Extract the [x, y] coordinate from the center of the cell holding the provided text.  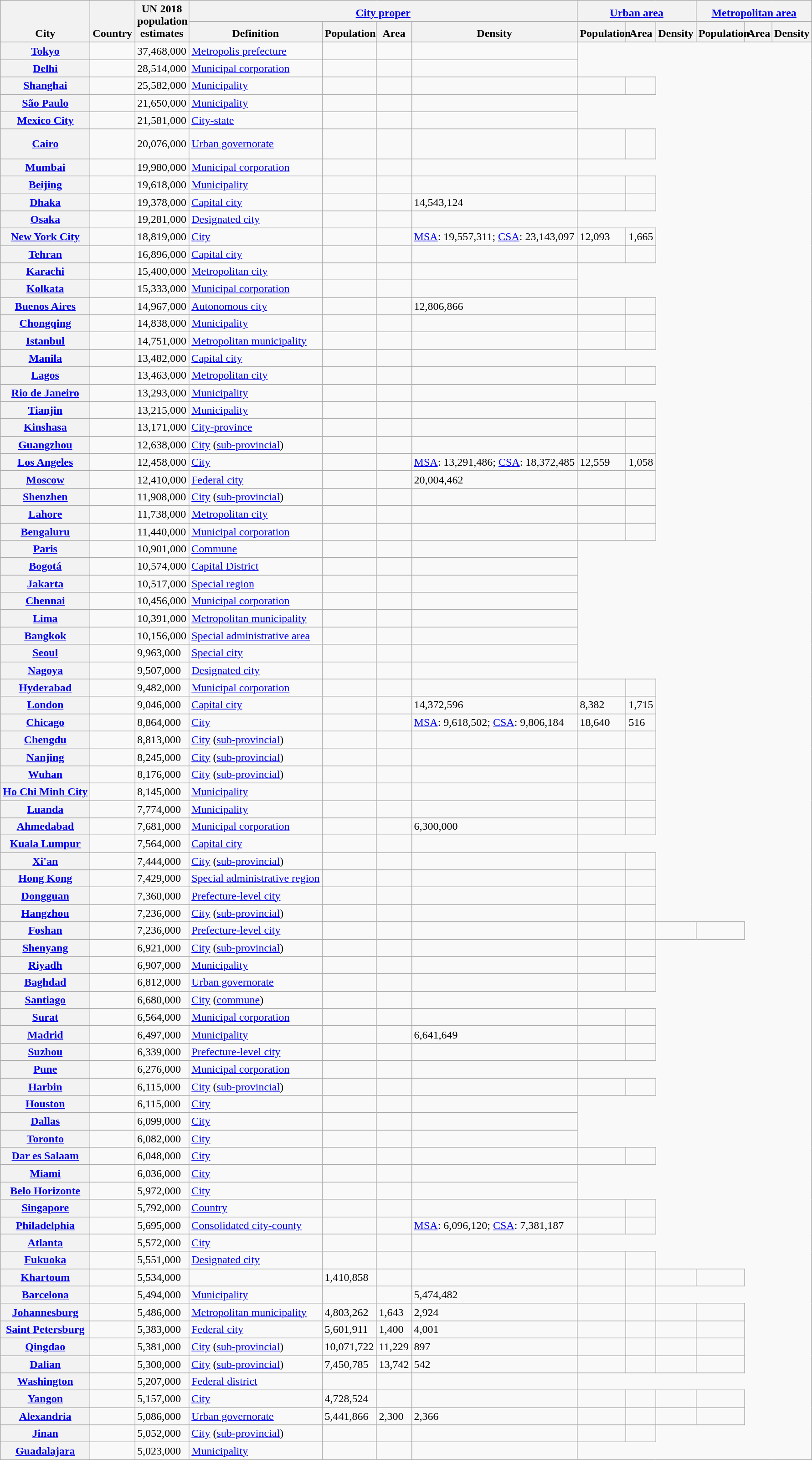
6,300,000 [494, 827]
Tokyo [46, 51]
7,564,000 [162, 844]
10,574,000 [162, 566]
6,276,000 [162, 1069]
11,738,000 [162, 514]
1,665 [641, 236]
2,366 [494, 1416]
Atlanta [46, 1243]
Shenyang [46, 948]
13,463,000 [162, 375]
20,076,000 [162, 144]
542 [494, 1364]
Belo Horizonte [46, 1191]
Dongguan [46, 896]
Federal district [256, 1382]
18,819,000 [162, 236]
1,643 [394, 1312]
Chongqing [46, 324]
Dalian [46, 1364]
5,300,000 [162, 1364]
5,486,000 [162, 1312]
Mexico City [46, 120]
Foshan [46, 930]
6,099,000 [162, 1121]
28,514,000 [162, 68]
Bengaluru [46, 532]
19,378,000 [162, 202]
MSA: 19,557,311; CSA: 23,143,097 [494, 236]
5,086,000 [162, 1416]
6,048,000 [162, 1156]
21,650,000 [162, 103]
Capital District [256, 566]
Autonomous city [256, 306]
Suzhou [46, 1052]
15,400,000 [162, 272]
5,601,911 [349, 1329]
Nagoya [46, 670]
13,215,000 [162, 410]
13,742 [394, 1364]
Madrid [46, 1034]
Ho Chi Minh City [46, 792]
37,468,000 [162, 51]
Ahmedabad [46, 827]
6,907,000 [162, 965]
Khartoum [46, 1277]
Metropolitan area [754, 11]
9,046,000 [162, 705]
Washington [46, 1382]
10,391,000 [162, 618]
19,980,000 [162, 167]
Singapore [46, 1208]
12,638,000 [162, 445]
London [46, 705]
5,695,000 [162, 1225]
Fukuoka [46, 1260]
5,381,000 [162, 1347]
Lima [46, 618]
4,803,262 [349, 1312]
Guadalajara [46, 1451]
10,071,722 [349, 1347]
6,812,000 [162, 982]
Dar es Salaam [46, 1156]
7,360,000 [162, 896]
8,176,000 [162, 774]
6,921,000 [162, 948]
Jinan [46, 1434]
5,023,000 [162, 1451]
13,482,000 [162, 358]
4,728,524 [349, 1399]
11,908,000 [162, 497]
Mumbai [46, 167]
Chennai [46, 601]
Hyderabad [46, 688]
13,171,000 [162, 427]
São Paulo [46, 103]
19,618,000 [162, 185]
Baghdad [46, 982]
8,145,000 [162, 792]
MSA: 9,618,502; CSA: 9,806,184 [494, 722]
Saint Petersburg [46, 1329]
Qingdao [46, 1347]
9,482,000 [162, 688]
15,333,000 [162, 289]
5,157,000 [162, 1399]
19,281,000 [162, 219]
1,058 [641, 462]
Cairo [46, 144]
Bogotá [46, 566]
5,441,866 [349, 1416]
Karachi [46, 272]
516 [641, 722]
6,641,649 [494, 1034]
1,715 [641, 705]
4,001 [494, 1329]
18,640 [601, 722]
Harbin [46, 1087]
Surat [46, 1017]
City-state [256, 120]
13,293,000 [162, 393]
12,559 [601, 462]
7,429,000 [162, 879]
Dhaka [46, 202]
5,572,000 [162, 1243]
Tianjin [46, 410]
Chengdu [46, 740]
2,924 [494, 1312]
Xi'an [46, 861]
City proper [383, 11]
Shanghai [46, 86]
10,517,000 [162, 584]
Kinshasa [46, 427]
7,681,000 [162, 827]
7,774,000 [162, 809]
Philadelphia [46, 1225]
14,372,596 [494, 705]
Kuala Lumpur [46, 844]
Miami [46, 1173]
City-province [256, 427]
UN 2018 population estimates [162, 21]
Nanjing [46, 757]
Special region [256, 584]
Barcelona [46, 1295]
6,564,000 [162, 1017]
5,494,000 [162, 1295]
Hong Kong [46, 879]
14,838,000 [162, 324]
10,901,000 [162, 549]
11,229 [394, 1347]
Special city [256, 653]
MSA: 6,096,120; CSA: 7,381,187 [494, 1225]
Rio de Janeiro [46, 393]
Wuhan [46, 774]
21,581,000 [162, 120]
Santiago [46, 1000]
City (commune) [256, 1000]
Lagos [46, 375]
1,400 [394, 1329]
2,300 [394, 1416]
20,004,462 [494, 479]
Toronto [46, 1139]
MSA: 13,291,486; CSA: 18,372,485 [494, 462]
Jakarta [46, 584]
Consolidated city-county [256, 1225]
6,497,000 [162, 1034]
Definition [256, 32]
7,444,000 [162, 861]
Commune [256, 549]
25,582,000 [162, 86]
Buenos Aires [46, 306]
12,410,000 [162, 479]
Houston [46, 1104]
Guangzhou [46, 445]
14,751,000 [162, 341]
6,082,000 [162, 1139]
9,507,000 [162, 670]
10,156,000 [162, 636]
16,896,000 [162, 254]
12,458,000 [162, 462]
5,792,000 [162, 1208]
Lahore [46, 514]
Pune [46, 1069]
Shenzhen [46, 497]
11,440,000 [162, 532]
1,410,858 [349, 1277]
Hangzhou [46, 913]
Istanbul [46, 341]
Kolkata [46, 289]
6,680,000 [162, 1000]
Johannesburg [46, 1312]
5,383,000 [162, 1329]
7,450,785 [349, 1364]
5,534,000 [162, 1277]
Los Angeles [46, 462]
Beijing [46, 185]
5,052,000 [162, 1434]
Luanda [46, 809]
12,806,866 [494, 306]
Riyadh [46, 965]
10,456,000 [162, 601]
8,245,000 [162, 757]
Special administrative area [256, 636]
Alexandria [46, 1416]
Bangkok [46, 636]
Yangon [46, 1399]
897 [494, 1347]
5,474,482 [494, 1295]
8,813,000 [162, 740]
6,036,000 [162, 1173]
Paris [46, 549]
Manila [46, 358]
8,382 [601, 705]
5,972,000 [162, 1191]
14,967,000 [162, 306]
14,543,124 [494, 202]
Dallas [46, 1121]
9,963,000 [162, 653]
8,864,000 [162, 722]
Urban area [637, 11]
5,551,000 [162, 1260]
New York City [46, 236]
12,093 [601, 236]
Delhi [46, 68]
Special administrative region [256, 879]
5,207,000 [162, 1382]
Chicago [46, 722]
6,339,000 [162, 1052]
Metropolis prefecture [256, 51]
Moscow [46, 479]
Osaka [46, 219]
Seoul [46, 653]
Tehran [46, 254]
